Find where the given text appears and provide that cell's center as [x, y] coordinate. 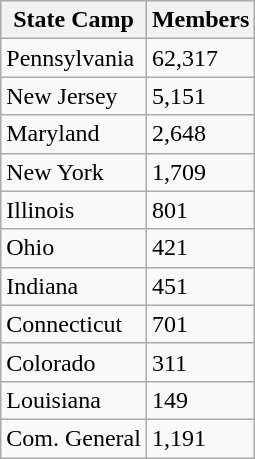
Colorado [74, 362]
Com. General [74, 438]
311 [200, 362]
451 [200, 286]
Indiana [74, 286]
Maryland [74, 134]
2,648 [200, 134]
421 [200, 248]
Members [200, 20]
Ohio [74, 248]
62,317 [200, 58]
Connecticut [74, 324]
Pennsylvania [74, 58]
State Camp [74, 20]
New Jersey [74, 96]
149 [200, 400]
Illinois [74, 210]
New York [74, 172]
5,151 [200, 96]
Louisiana [74, 400]
701 [200, 324]
801 [200, 210]
1,191 [200, 438]
1,709 [200, 172]
